Output the (X, Y) coordinate of the center of the cell containing the given text.  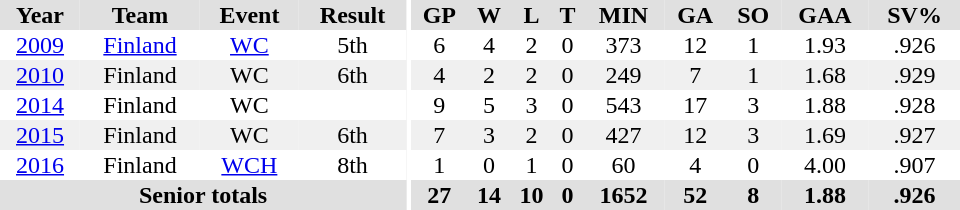
9 (440, 105)
T (568, 15)
52 (696, 195)
373 (623, 45)
2016 (40, 165)
.927 (914, 135)
SO (754, 15)
14 (489, 195)
1652 (623, 195)
Year (40, 15)
5th (352, 45)
2009 (40, 45)
17 (696, 105)
.928 (914, 105)
6 (440, 45)
543 (623, 105)
8th (352, 165)
2015 (40, 135)
GAA (825, 15)
Senior totals (203, 195)
L (531, 15)
1.93 (825, 45)
8 (754, 195)
249 (623, 75)
Event (250, 15)
4.00 (825, 165)
10 (531, 195)
60 (623, 165)
SV% (914, 15)
427 (623, 135)
2010 (40, 75)
W (489, 15)
.907 (914, 165)
27 (440, 195)
5 (489, 105)
Result (352, 15)
GA (696, 15)
GP (440, 15)
Team (140, 15)
1.69 (825, 135)
.929 (914, 75)
WCH (250, 165)
1.68 (825, 75)
MIN (623, 15)
2014 (40, 105)
